For the text-containing cell, return its midpoint in [X, Y] coordinate format. 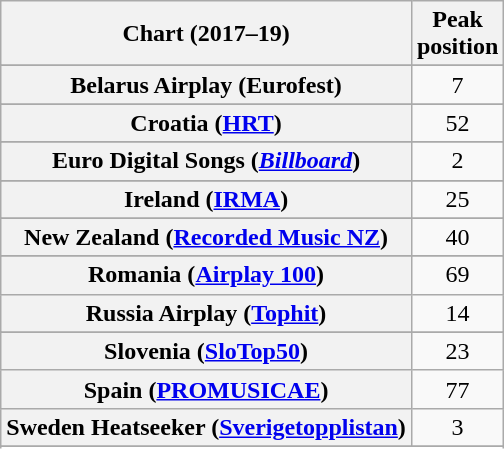
Romania (Airplay 100) [206, 275]
40 [457, 237]
Slovenia (SloTop50) [206, 351]
7 [457, 85]
2 [457, 161]
Ireland (IRMA) [206, 199]
Croatia (HRT) [206, 123]
23 [457, 351]
Belarus Airplay (Eurofest) [206, 85]
Chart (2017–19) [206, 34]
Euro Digital Songs (Billboard) [206, 161]
3 [457, 427]
Sweden Heatseeker (Sverigetopplistan) [206, 427]
Spain (PROMUSICAE) [206, 389]
New Zealand (Recorded Music NZ) [206, 237]
52 [457, 123]
14 [457, 313]
69 [457, 275]
Peakposition [457, 34]
77 [457, 389]
25 [457, 199]
Russia Airplay (Tophit) [206, 313]
